Find where the given text appears and provide that cell's center as (X, Y) coordinate. 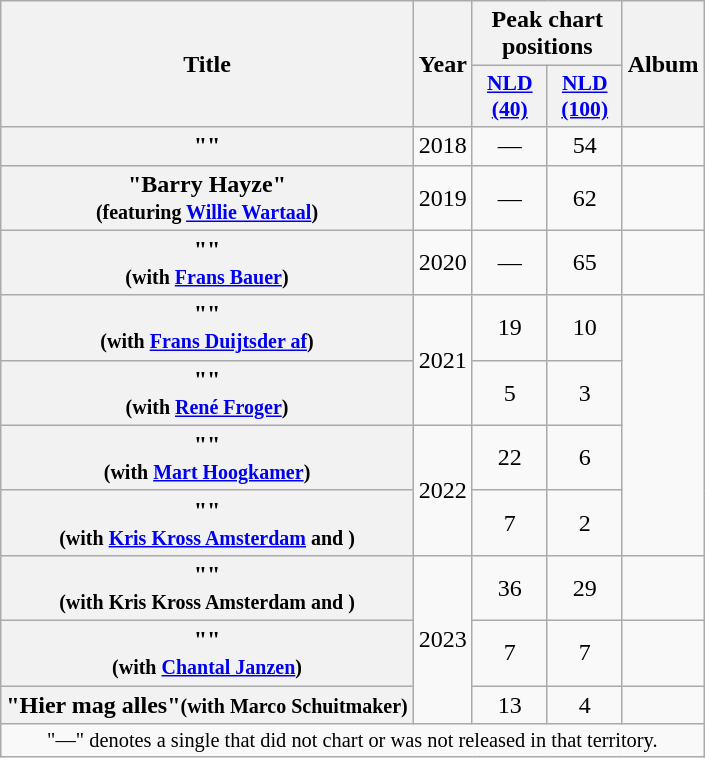
5 (510, 392)
6 (584, 458)
29 (584, 588)
36 (510, 588)
""(with Frans Duijtsder af) (208, 328)
2023 (442, 639)
NLD(100) (584, 96)
2019 (442, 198)
65 (584, 262)
""(with Mart Hoogkamer) (208, 458)
10 (584, 328)
2022 (442, 490)
3 (584, 392)
"Barry Hayze"(featuring Willie Wartaal) (208, 198)
"Hier mag alles"(with Marco Schuitmaker) (208, 705)
""(with Chantal Janzen) (208, 652)
62 (584, 198)
"" (208, 146)
"—" denotes a single that did not chart or was not released in that territory. (352, 741)
""(with Frans Bauer) (208, 262)
Year (442, 64)
Peak chart positions (547, 34)
54 (584, 146)
13 (510, 705)
22 (510, 458)
19 (510, 328)
NLD(40) (510, 96)
2020 (442, 262)
2021 (442, 360)
2 (584, 522)
4 (584, 705)
2018 (442, 146)
Title (208, 64)
""(with René Froger) (208, 392)
Album (663, 64)
